Locate the cell with the specified text and output its (x, y) center coordinate. 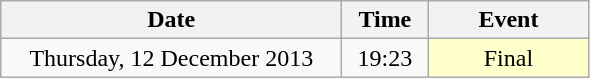
Time (385, 20)
Final (508, 58)
Date (172, 20)
Thursday, 12 December 2013 (172, 58)
19:23 (385, 58)
Event (508, 20)
